Scan for the cell matching the given text and deliver its (X, Y) coordinate at center. 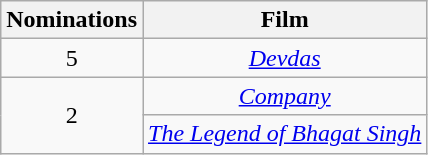
2 (72, 115)
Devdas (284, 58)
Film (284, 20)
Company (284, 96)
Nominations (72, 20)
The Legend of Bhagat Singh (284, 134)
5 (72, 58)
